Pinpoint the cell where the given text exists, returning its [x, y] midpoint coordinate. 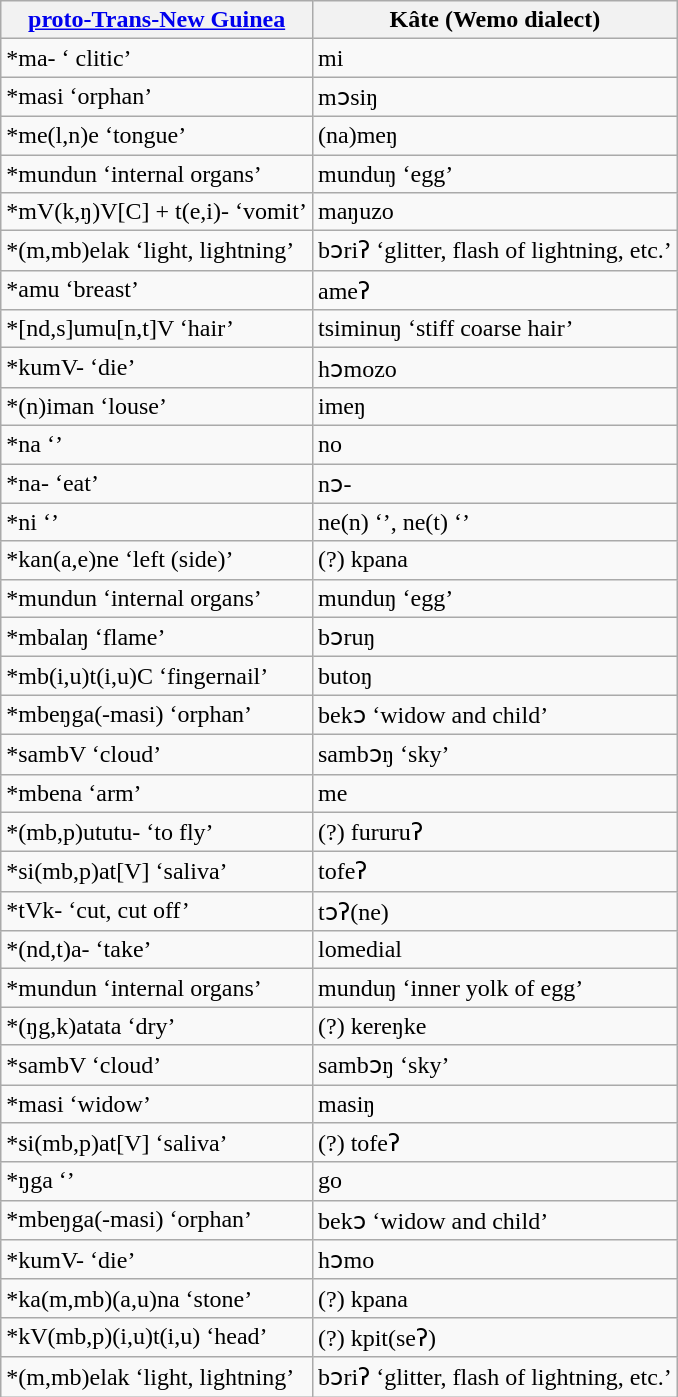
maŋuzo [494, 212]
munduŋ ‘inner yolk of egg’ [494, 988]
*me(l,n)e ‘tongue’ [157, 135]
tɔʔ(ne) [494, 911]
me [494, 793]
mɔsiŋ [494, 97]
*ni ‘’ [157, 522]
bɔruŋ [494, 637]
*masi ‘orphan’ [157, 97]
*mbalaŋ ‘flame’ [157, 637]
mi [494, 58]
(?) fururuʔ [494, 832]
*(n)iman ‘louse’ [157, 406]
butoŋ [494, 676]
*kan(a,e)ne ‘left (side)’ [157, 560]
ne(n) ‘’, ne(t) ‘’ [494, 522]
Kâte (Wemo dialect) [494, 20]
*tVk- ‘cut, cut off’ [157, 911]
*ma- ‘ clitic’ [157, 58]
*(nd,t)a- ‘take’ [157, 950]
*amu ‘breast’ [157, 290]
*(ŋg,k)atata ‘dry’ [157, 1026]
(na)meŋ [494, 135]
*na ‘’ [157, 444]
(?) tofeʔ [494, 1143]
*masi ‘widow’ [157, 1103]
no [494, 444]
tsiminuŋ ‘stiff coarse hair’ [494, 329]
masiŋ [494, 1103]
*ŋga ‘’ [157, 1181]
nɔ- [494, 484]
tofeʔ [494, 872]
ameʔ [494, 290]
imeŋ [494, 406]
*mV(k,ŋ)V[C] + t(e,i)- ‘vomit’ [157, 212]
(?) kereŋke [494, 1026]
*mb(i,u)t(i,u)C ‘fingernail’ [157, 676]
hɔmozo [494, 368]
hɔmo [494, 1260]
(?) kpit(seʔ) [494, 1337]
proto-Trans-New Guinea [157, 20]
*(mb,p)ututu- ‘to fly’ [157, 832]
*[nd,s]umu[n,t]V ‘hair’ [157, 329]
*kV(mb,p)(i,u)t(i,u) ‘head’ [157, 1337]
*na- ‘eat’ [157, 484]
go [494, 1181]
*mbena ‘arm’ [157, 793]
*ka(m,mb)(a,u)na ‘stone’ [157, 1298]
lomedial [494, 950]
